Detect which cell encompasses the target text, then output its [x, y] center coordinate. 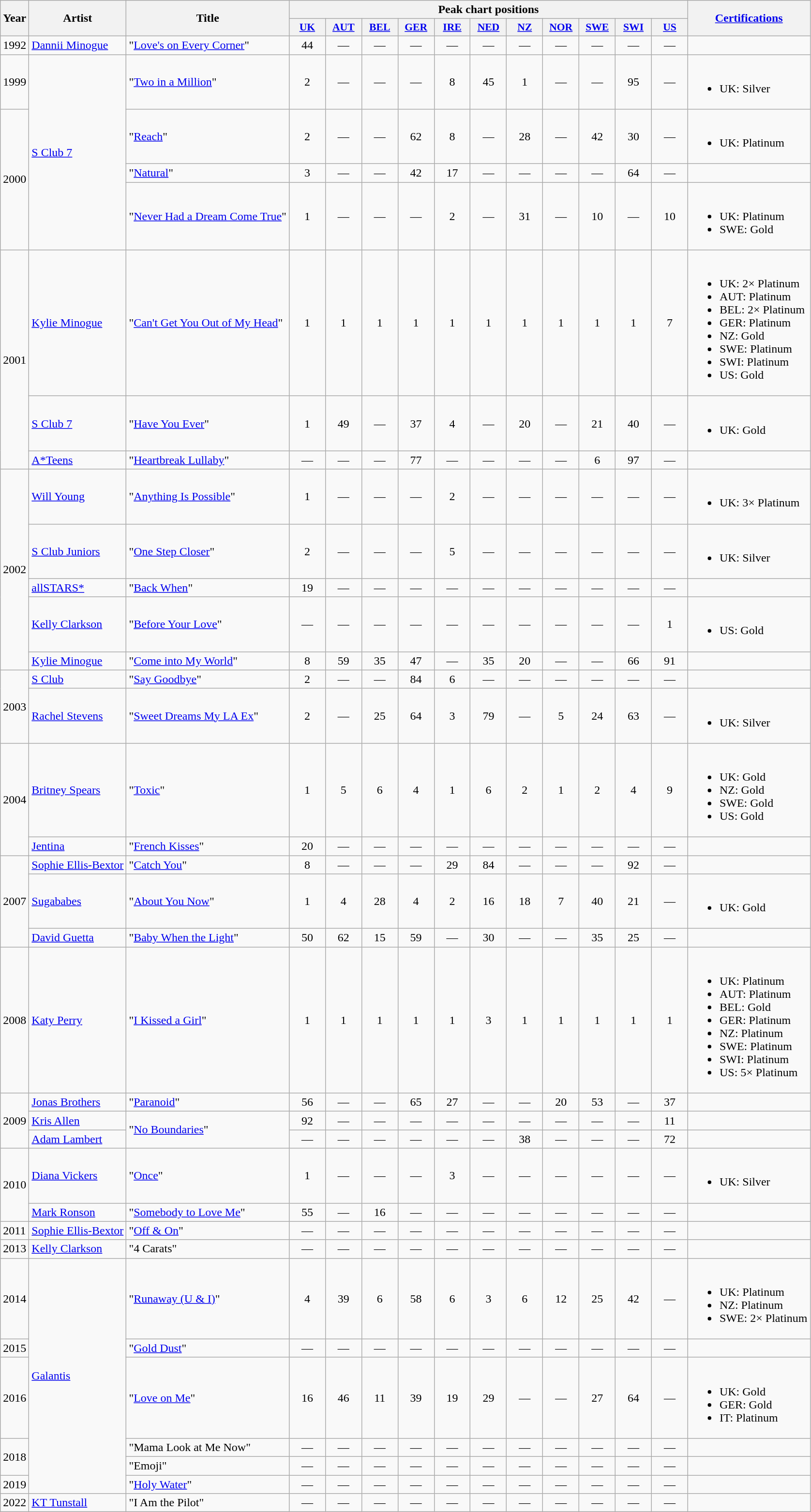
"Runaway (U & I)" [208, 1298]
2008 [15, 1020]
UK: Platinum [749, 136]
Sugababes [77, 902]
Diana Vickers [77, 1175]
46 [344, 1398]
NOR [561, 28]
15 [379, 938]
45 [489, 81]
"One Step Closer" [208, 551]
Rachel Stevens [77, 716]
9 [670, 790]
Mark Ronson [77, 1212]
"Have You Ever" [208, 424]
44 [307, 45]
17 [452, 173]
2010 [15, 1185]
"Baby When the Light" [208, 938]
50 [307, 938]
NED [489, 28]
"Love on Me" [208, 1398]
US: Gold [749, 624]
allSTARS* [77, 588]
Galantis [77, 1376]
77 [416, 460]
2019 [15, 1484]
Britney Spears [77, 790]
S Club [77, 679]
2007 [15, 901]
2004 [15, 799]
72 [670, 1139]
1992 [15, 45]
Will Young [77, 496]
UK: GoldNZ: GoldSWE: GoldUS: Gold [749, 790]
79 [489, 716]
UK: 3× Platinum [749, 496]
95 [634, 81]
"Once" [208, 1175]
Dannii Minogue [77, 45]
"Mama Look at Me Now" [208, 1447]
"Emoji" [208, 1466]
"Natural" [208, 173]
"Off & On" [208, 1230]
Certifications [749, 18]
Peak chart positions [488, 10]
2018 [15, 1456]
GER [416, 28]
"Catch You" [208, 864]
49 [344, 424]
Year [15, 18]
Adam Lambert [77, 1139]
"Reach" [208, 136]
Jonas Brothers [77, 1102]
AUT [344, 28]
"Love's on Every Corner" [208, 45]
Title [208, 18]
"Holy Water" [208, 1484]
SWI [634, 28]
2015 [15, 1348]
"Toxic" [208, 790]
31 [525, 216]
12 [561, 1298]
2003 [15, 706]
1999 [15, 81]
97 [634, 460]
S Club Juniors [77, 551]
2022 [15, 1503]
Katy Perry [77, 1020]
55 [307, 1212]
58 [416, 1298]
2009 [15, 1121]
Kris Allen [77, 1121]
UK: PlatinumAUT: PlatinumBEL: GoldGER: PlatinumNZ: PlatinumSWE: PlatinumSWI: PlatinumUS: 5× Platinum [749, 1020]
David Guetta [77, 938]
91 [670, 661]
24 [597, 716]
"Heartbreak Lullaby" [208, 460]
US [670, 28]
"I Kissed a Girl" [208, 1020]
"Two in a Million" [208, 81]
"No Boundaries" [208, 1130]
38 [525, 1139]
2014 [15, 1298]
"Gold Dust" [208, 1348]
"Can't Get You Out of My Head" [208, 323]
2002 [15, 570]
"I Am the Pilot" [208, 1503]
2011 [15, 1230]
56 [307, 1102]
"Sweet Dreams My LA Ex" [208, 716]
IRE [452, 28]
2016 [15, 1398]
"4 Carats" [208, 1249]
"French Kisses" [208, 846]
KT Tunstall [77, 1503]
UK: PlatinumNZ: PlatinumSWE: 2× Platinum [749, 1298]
"Before Your Love" [208, 624]
"Back When" [208, 588]
UK [307, 28]
NZ [525, 28]
UK: PlatinumSWE: Gold [749, 216]
53 [597, 1102]
BEL [379, 28]
"Come into My World" [208, 661]
47 [416, 661]
SWE [597, 28]
A*Teens [77, 460]
2013 [15, 1249]
"Say Goodbye" [208, 679]
66 [634, 661]
Artist [77, 18]
"Never Had a Dream Come True" [208, 216]
2001 [15, 360]
UK: 2× PlatinumAUT: PlatinumBEL: 2× PlatinumGER: PlatinumNZ: GoldSWE: PlatinumSWI: PlatinumUS: Gold [749, 323]
18 [525, 902]
63 [634, 716]
"Anything Is Possible" [208, 496]
"About You Now" [208, 902]
65 [416, 1102]
UK: GoldGER: GoldIT: Platinum [749, 1398]
2000 [15, 180]
Jentina [77, 846]
"Paranoid" [208, 1102]
"Somebody to Love Me" [208, 1212]
